From the cell containing the given text, extract its center point as (X, Y) coordinate. 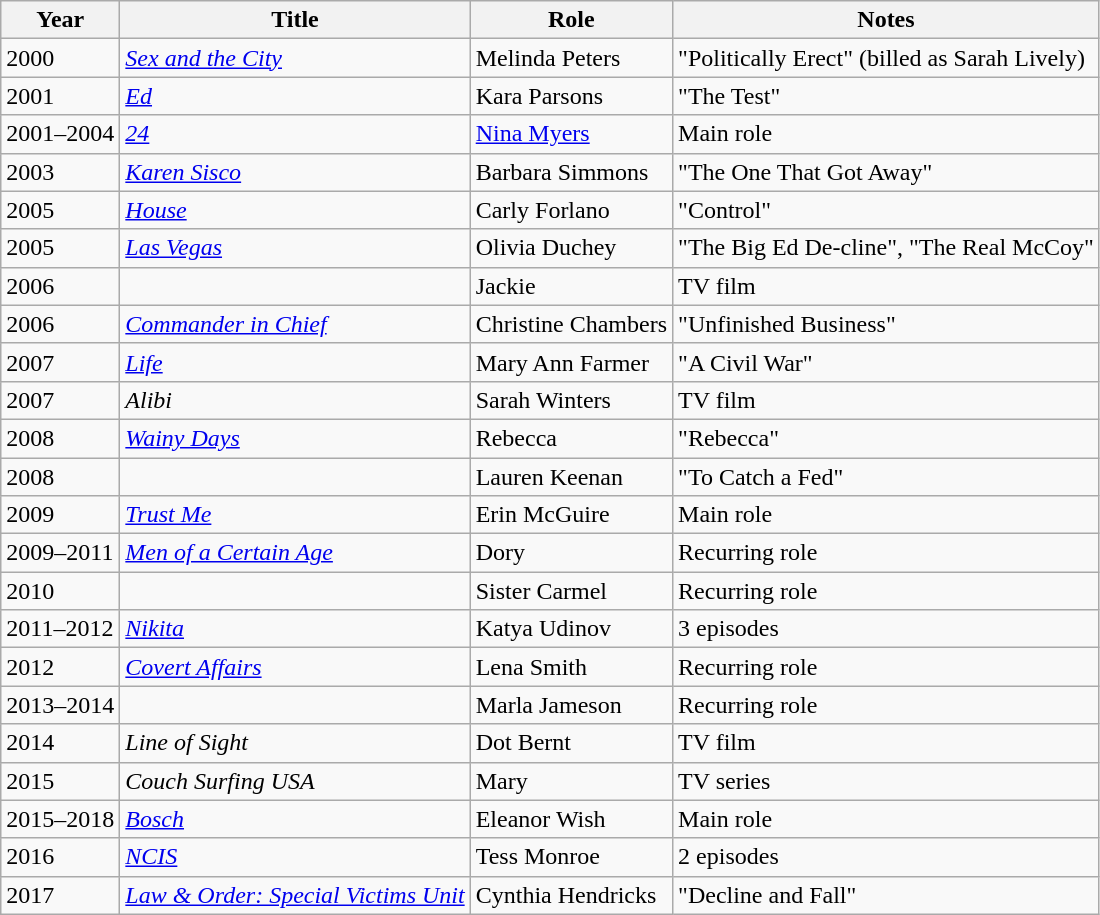
Nina Myers (571, 134)
Wainy Days (295, 438)
Sister Carmel (571, 591)
Tess Monroe (571, 857)
House (295, 210)
2012 (60, 667)
Barbara Simmons (571, 172)
Jackie (571, 286)
"Rebecca" (886, 438)
Role (571, 20)
24 (295, 134)
2016 (60, 857)
2015 (60, 781)
Bosch (295, 819)
Lauren Keenan (571, 477)
Christine Chambers (571, 324)
2014 (60, 743)
Title (295, 20)
2001 (60, 96)
Notes (886, 20)
Olivia Duchey (571, 248)
NCIS (295, 857)
Mary (571, 781)
2011–2012 (60, 629)
Kara Parsons (571, 96)
Carly Forlano (571, 210)
2010 (60, 591)
Dory (571, 553)
Men of a Certain Age (295, 553)
"The Big Ed De-cline", "The Real McCoy" (886, 248)
Life (295, 362)
Covert Affairs (295, 667)
2003 (60, 172)
Mary Ann Farmer (571, 362)
Katya Udinov (571, 629)
Sex and the City (295, 58)
Marla Jameson (571, 705)
Law & Order: Special Victims Unit (295, 895)
2000 (60, 58)
Melinda Peters (571, 58)
"The Test" (886, 96)
Erin McGuire (571, 515)
TV series (886, 781)
Trust Me (295, 515)
Couch Surfing USA (295, 781)
Cynthia Hendricks (571, 895)
Lena Smith (571, 667)
Rebecca (571, 438)
"Control" (886, 210)
Line of Sight (295, 743)
"The One That Got Away" (886, 172)
Nikita (295, 629)
"Decline and Fall" (886, 895)
Year (60, 20)
"To Catch a Fed" (886, 477)
Eleanor Wish (571, 819)
"Unfinished Business" (886, 324)
Ed (295, 96)
Sarah Winters (571, 400)
Karen Sisco (295, 172)
2009 (60, 515)
"A Civil War" (886, 362)
2009–2011 (60, 553)
2017 (60, 895)
2015–2018 (60, 819)
3 episodes (886, 629)
"Politically Erect" (billed as Sarah Lively) (886, 58)
Commander in Chief (295, 324)
2001–2004 (60, 134)
Dot Bernt (571, 743)
2 episodes (886, 857)
Alibi (295, 400)
2013–2014 (60, 705)
Las Vegas (295, 248)
